Locate the cell with the specified text and output its (x, y) center coordinate. 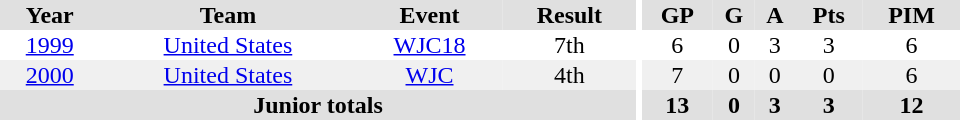
7 (678, 75)
12 (912, 105)
2000 (50, 75)
Event (429, 15)
Team (228, 15)
WJC18 (429, 45)
WJC (429, 75)
A (775, 15)
Result (570, 15)
7th (570, 45)
PIM (912, 15)
Year (50, 15)
1999 (50, 45)
GP (678, 15)
4th (570, 75)
13 (678, 105)
Junior totals (318, 105)
Pts (829, 15)
G (734, 15)
